Capture the cell that displays the provided text and extract its (x, y) central coordinate. 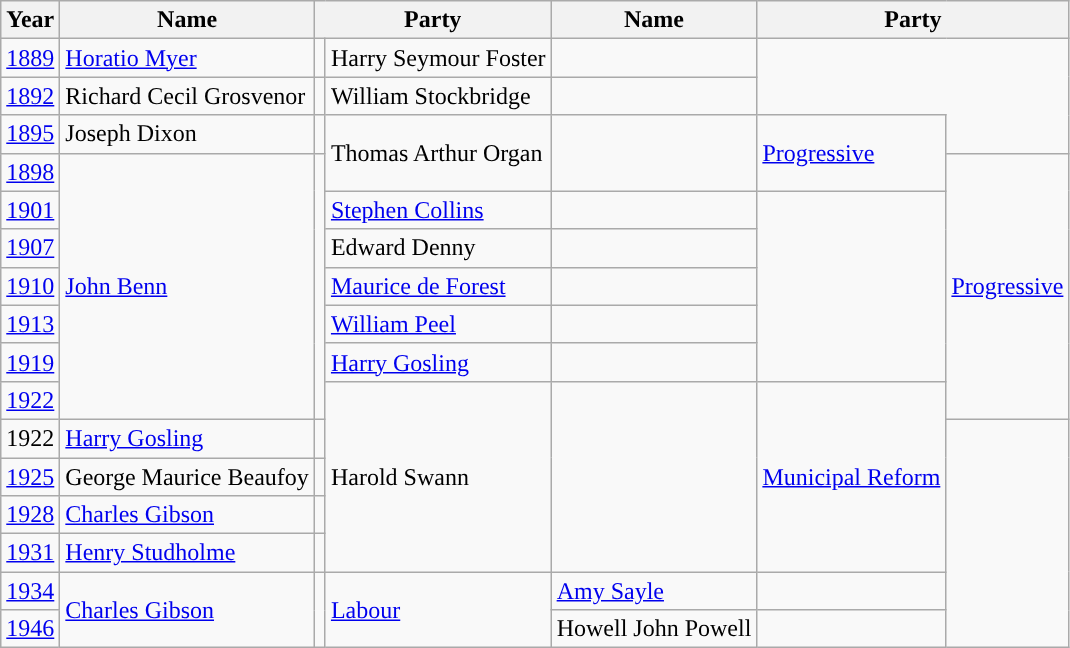
Amy Sayle (654, 591)
William Stockbridge (438, 96)
1892 (30, 96)
John Benn (188, 286)
1931 (30, 553)
1928 (30, 515)
George Maurice Beaufoy (188, 477)
Henry Studholme (188, 553)
Joseph Dixon (188, 134)
1898 (30, 172)
Labour (438, 610)
Stephen Collins (438, 210)
Edward Denny (438, 248)
1925 (30, 477)
1913 (30, 324)
Thomas Arthur Organ (438, 153)
1934 (30, 591)
1919 (30, 362)
Horatio Myer (188, 58)
Harold Swann (438, 476)
1889 (30, 58)
Maurice de Forest (438, 286)
Municipal Reform (852, 476)
Howell John Powell (654, 629)
1907 (30, 248)
Harry Seymour Foster (438, 58)
Richard Cecil Grosvenor (188, 96)
William Peel (438, 324)
1946 (30, 629)
1901 (30, 210)
Year (30, 20)
1910 (30, 286)
1895 (30, 134)
